Scan for the cell matching the given text and deliver its (X, Y) coordinate at center. 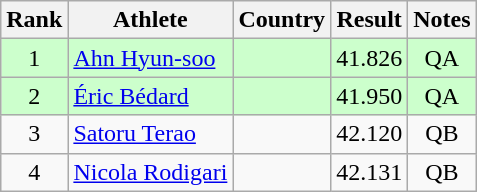
41.826 (370, 58)
Satoru Terao (150, 134)
2 (34, 96)
Éric Bédard (150, 96)
42.131 (370, 172)
Notes (442, 20)
3 (34, 134)
42.120 (370, 134)
Rank (34, 20)
Country (282, 20)
41.950 (370, 96)
Result (370, 20)
Nicola Rodigari (150, 172)
Ahn Hyun-soo (150, 58)
1 (34, 58)
Athlete (150, 20)
4 (34, 172)
